Return the (x, y) coordinate for the center point of the cell that contains the specified text.  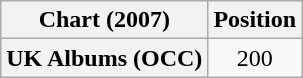
UK Albums (OCC) (104, 58)
Chart (2007) (104, 20)
Position (255, 20)
200 (255, 58)
